Provide the (x, y) coordinate of the cell's center where the given text is located.  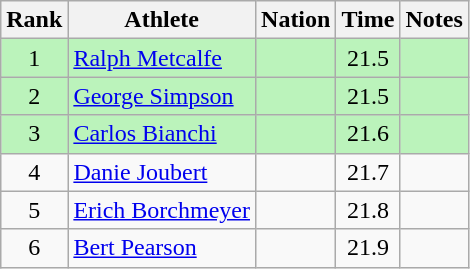
1 (34, 58)
3 (34, 134)
Notes (434, 20)
Nation (296, 20)
6 (34, 248)
Carlos Bianchi (162, 134)
George Simpson (162, 96)
21.6 (368, 134)
Ralph Metcalfe (162, 58)
2 (34, 96)
Danie Joubert (162, 172)
21.7 (368, 172)
21.8 (368, 210)
5 (34, 210)
Bert Pearson (162, 248)
4 (34, 172)
Time (368, 20)
Erich Borchmeyer (162, 210)
Athlete (162, 20)
21.9 (368, 248)
Rank (34, 20)
